Locate the cell with the specified text and output its [x, y] center coordinate. 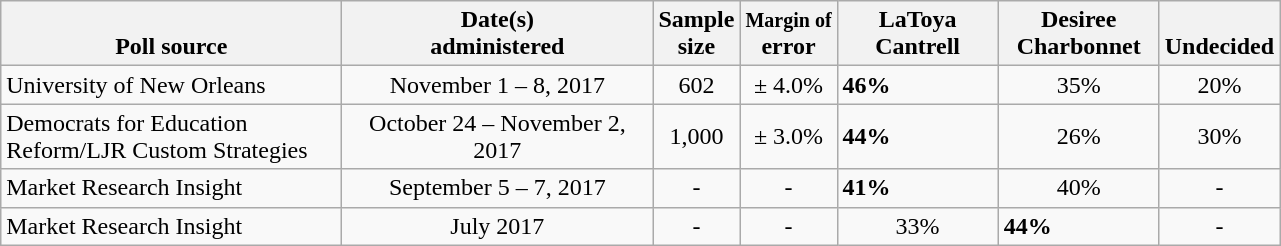
September 5 – 7, 2017 [498, 188]
LaToyaCantrell [918, 34]
DesireeCharbonnet [1078, 34]
Democrats for Education Reform/LJR Custom Strategies [172, 136]
± 4.0% [788, 85]
Margin oferror [788, 34]
26% [1078, 136]
20% [1219, 85]
Poll source [172, 34]
41% [918, 188]
40% [1078, 188]
± 3.0% [788, 136]
1,000 [696, 136]
Undecided [1219, 34]
November 1 – 8, 2017 [498, 85]
Samplesize [696, 34]
46% [918, 85]
30% [1219, 136]
October 24 – November 2, 2017 [498, 136]
33% [918, 226]
Date(s)administered [498, 34]
35% [1078, 85]
University of New Orleans [172, 85]
602 [696, 85]
July 2017 [498, 226]
